Extract the (X, Y) coordinate from the center of the cell holding the provided text.  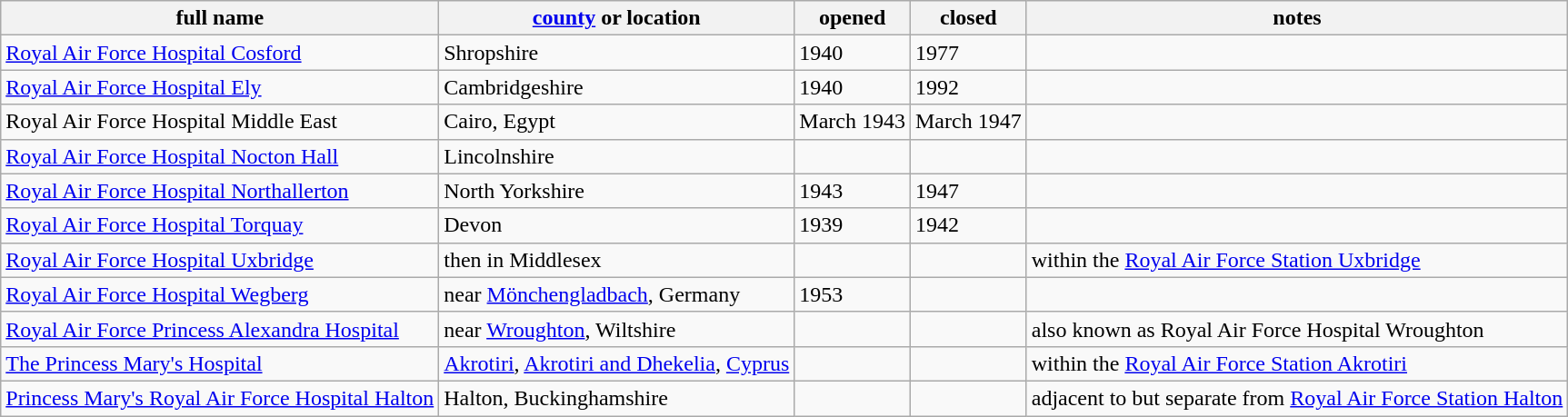
Cambridgeshire (616, 87)
The Princess Mary's Hospital (220, 363)
Akrotiri, Akrotiri and Dhekelia, Cyprus (616, 363)
Royal Air Force Princess Alexandra Hospital (220, 329)
opened (853, 18)
Royal Air Force Hospital Ely (220, 87)
Royal Air Force Hospital Cosford (220, 53)
notes (1297, 18)
Lincolnshire (616, 156)
1939 (853, 225)
also known as Royal Air Force Hospital Wroughton (1297, 329)
March 1943 (853, 122)
Shropshire (616, 53)
Royal Air Force Hospital Northallerton (220, 191)
Devon (616, 225)
1953 (853, 294)
near Mönchengladbach, Germany (616, 294)
1992 (968, 87)
1943 (853, 191)
Royal Air Force Hospital Middle East (220, 122)
1942 (968, 225)
Royal Air Force Hospital Uxbridge (220, 260)
Princess Mary's Royal Air Force Hospital Halton (220, 398)
county or location (616, 18)
within the Royal Air Force Station Uxbridge (1297, 260)
closed (968, 18)
March 1947 (968, 122)
full name (220, 18)
Royal Air Force Hospital Wegberg (220, 294)
North Yorkshire (616, 191)
near Wroughton, Wiltshire (616, 329)
then in Middlesex (616, 260)
1977 (968, 53)
1947 (968, 191)
Halton, Buckinghamshire (616, 398)
Cairo, Egypt (616, 122)
adjacent to but separate from Royal Air Force Station Halton (1297, 398)
Royal Air Force Hospital Nocton Hall (220, 156)
Royal Air Force Hospital Torquay (220, 225)
within the Royal Air Force Station Akrotiri (1297, 363)
